Return [X, Y] of the center of cell containing provided text 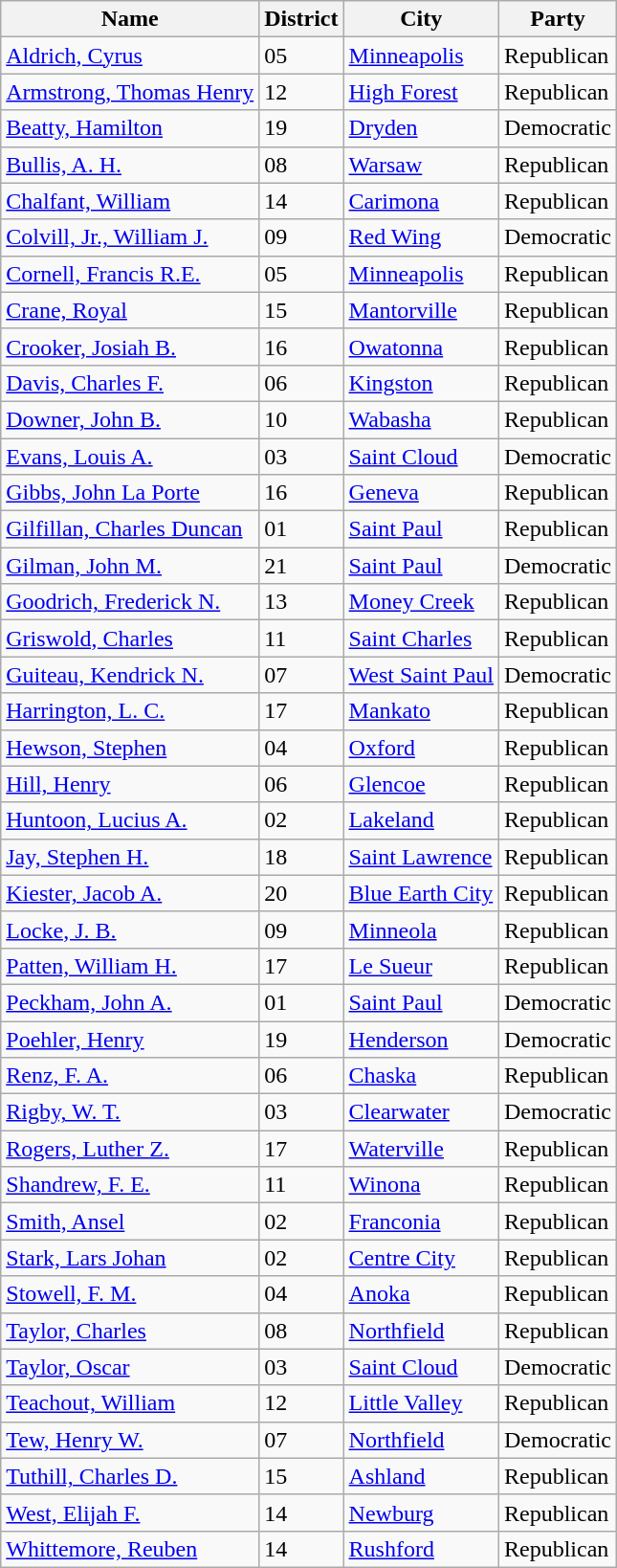
Teachout, William [130, 1403]
Le Sueur [421, 966]
Shandrew, F. E. [130, 1185]
Party [559, 19]
Goodrich, Frederick N. [130, 602]
Patten, William H. [130, 966]
Aldrich, Cyrus [130, 56]
Beatty, Hamilton [130, 128]
Oxford [421, 748]
Colvill, Jr., William J. [130, 237]
Rushford [421, 1549]
Little Valley [421, 1403]
Stowell, F. M. [130, 1294]
Gibbs, John La Porte [130, 493]
Geneva [421, 493]
Saint Lawrence [421, 857]
Smith, Ansel [130, 1221]
Tuthill, Charles D. [130, 1476]
Wabasha [421, 419]
Gilfillan, Charles Duncan [130, 529]
Peckham, John A. [130, 1002]
Bullis, A. H. [130, 165]
City [421, 19]
Davis, Charles F. [130, 383]
Huntoon, Lucius A. [130, 820]
Harrington, L. C. [130, 711]
West Saint Paul [421, 675]
Winona [421, 1185]
Carimona [421, 201]
Ashland [421, 1476]
Newburg [421, 1512]
Saint Charles [421, 638]
Blue Earth City [421, 893]
High Forest [421, 92]
Griswold, Charles [130, 638]
Glencoe [421, 784]
20 [301, 893]
Poehler, Henry [130, 1039]
Locke, J. B. [130, 930]
Renz, F. A. [130, 1076]
District [301, 19]
Downer, John B. [130, 419]
Rigby, W. T. [130, 1112]
Chalfant, William [130, 201]
Kingston [421, 383]
Red Wing [421, 237]
Owatonna [421, 347]
Waterville [421, 1149]
Name [130, 19]
Henderson [421, 1039]
18 [301, 857]
Crane, Royal [130, 310]
Hill, Henry [130, 784]
Kiester, Jacob A. [130, 893]
21 [301, 566]
Tew, Henry W. [130, 1440]
Armstrong, Thomas Henry [130, 92]
Cornell, Francis R.E. [130, 274]
West, Elijah F. [130, 1512]
Stark, Lars Johan [130, 1258]
Franconia [421, 1221]
Mankato [421, 711]
Whittemore, Reuben [130, 1549]
Taylor, Oscar [130, 1367]
Minneola [421, 930]
Crooker, Josiah B. [130, 347]
13 [301, 602]
Money Creek [421, 602]
Taylor, Charles [130, 1331]
Warsaw [421, 165]
Mantorville [421, 310]
Anoka [421, 1294]
Chaska [421, 1076]
Evans, Louis A. [130, 457]
Centre City [421, 1258]
Gilman, John M. [130, 566]
Guiteau, Kendrick N. [130, 675]
Dryden [421, 128]
Hewson, Stephen [130, 748]
Clearwater [421, 1112]
10 [301, 419]
Lakeland [421, 820]
Jay, Stephen H. [130, 857]
Rogers, Luther Z. [130, 1149]
